Capture the cell that displays the provided text and extract its [x, y] central coordinate. 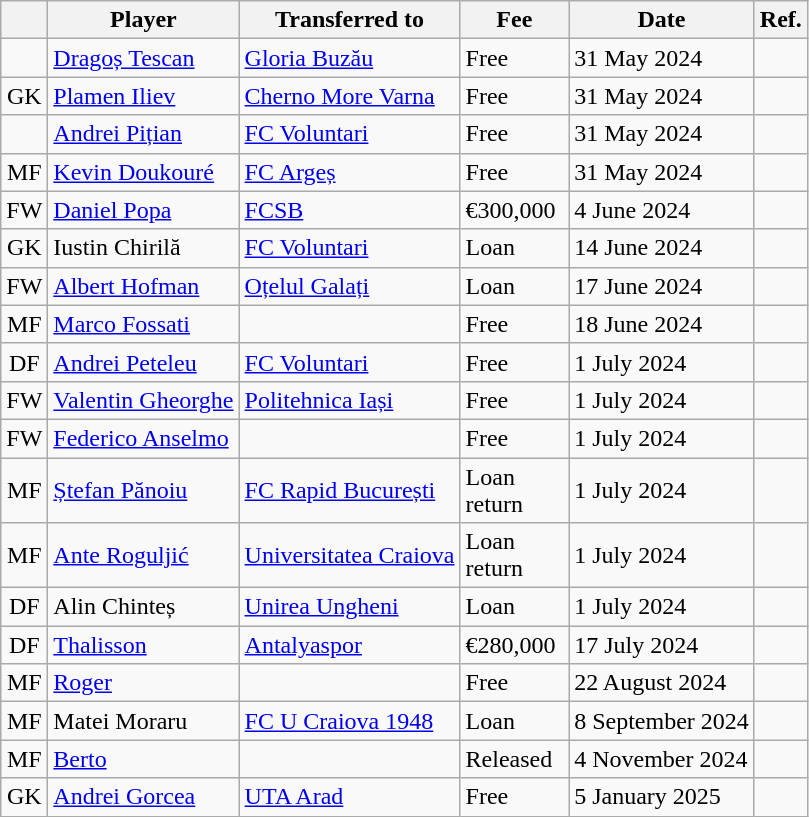
18 June 2024 [662, 324]
Ref. [780, 20]
Dragoș Tescan [144, 58]
Roger [144, 683]
Marco Fossati [144, 324]
17 June 2024 [662, 286]
Unirea Ungheni [350, 607]
Albert Hofman [144, 286]
8 September 2024 [662, 721]
Matei Moraru [144, 721]
Antalyaspor [350, 645]
Iustin Chirilă [144, 248]
Fee [514, 20]
Gloria Buzău [350, 58]
Player [144, 20]
Thalisson [144, 645]
17 July 2024 [662, 645]
14 June 2024 [662, 248]
Berto [144, 759]
Plamen Iliev [144, 96]
FCSB [350, 210]
Ante Roguljić [144, 556]
Universitatea Craiova [350, 556]
Andrei Pițian [144, 134]
4 June 2024 [662, 210]
Ștefan Pănoiu [144, 490]
Cherno More Varna [350, 96]
Kevin Doukouré [144, 172]
22 August 2024 [662, 683]
Released [514, 759]
€300,000 [514, 210]
4 November 2024 [662, 759]
5 January 2025 [662, 797]
Transferred to [350, 20]
Federico Anselmo [144, 438]
Alin Chinteș [144, 607]
FC Argeș [350, 172]
Andrei Gorcea [144, 797]
FC Rapid București [350, 490]
Oțelul Galați [350, 286]
FC U Craiova 1948 [350, 721]
Andrei Peteleu [144, 362]
Politehnica Iași [350, 400]
Date [662, 20]
Daniel Popa [144, 210]
Valentin Gheorghe [144, 400]
UTA Arad [350, 797]
€280,000 [514, 645]
